Output the [X, Y] coordinate of the center of the cell containing the given text.  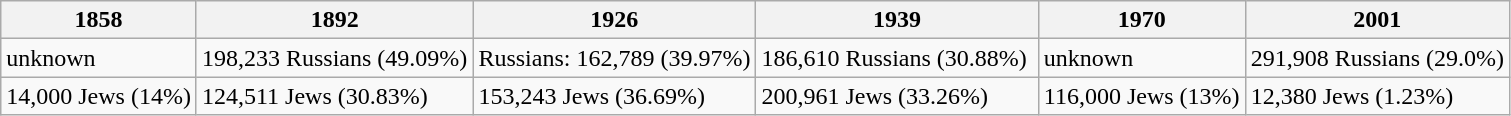
291,908 Russians (29.0%) [1377, 58]
1926 [614, 20]
1858 [99, 20]
116,000 Jews (13%) [1142, 96]
1939 [897, 20]
12,380 Jews (1.23%) [1377, 96]
Russians: 162,789 (39.97%) [614, 58]
198,233 Russians (49.09%) [334, 58]
1892 [334, 20]
124,511 Jews (30.83%) [334, 96]
2001 [1377, 20]
200,961 Jews (33.26%) [897, 96]
1970 [1142, 20]
153,243 Jews (36.69%) [614, 96]
14,000 Jews (14%) [99, 96]
186,610 Russians (30.88%) [897, 58]
